Provide the (x, y) coordinate of the cell's center where the given text is located.  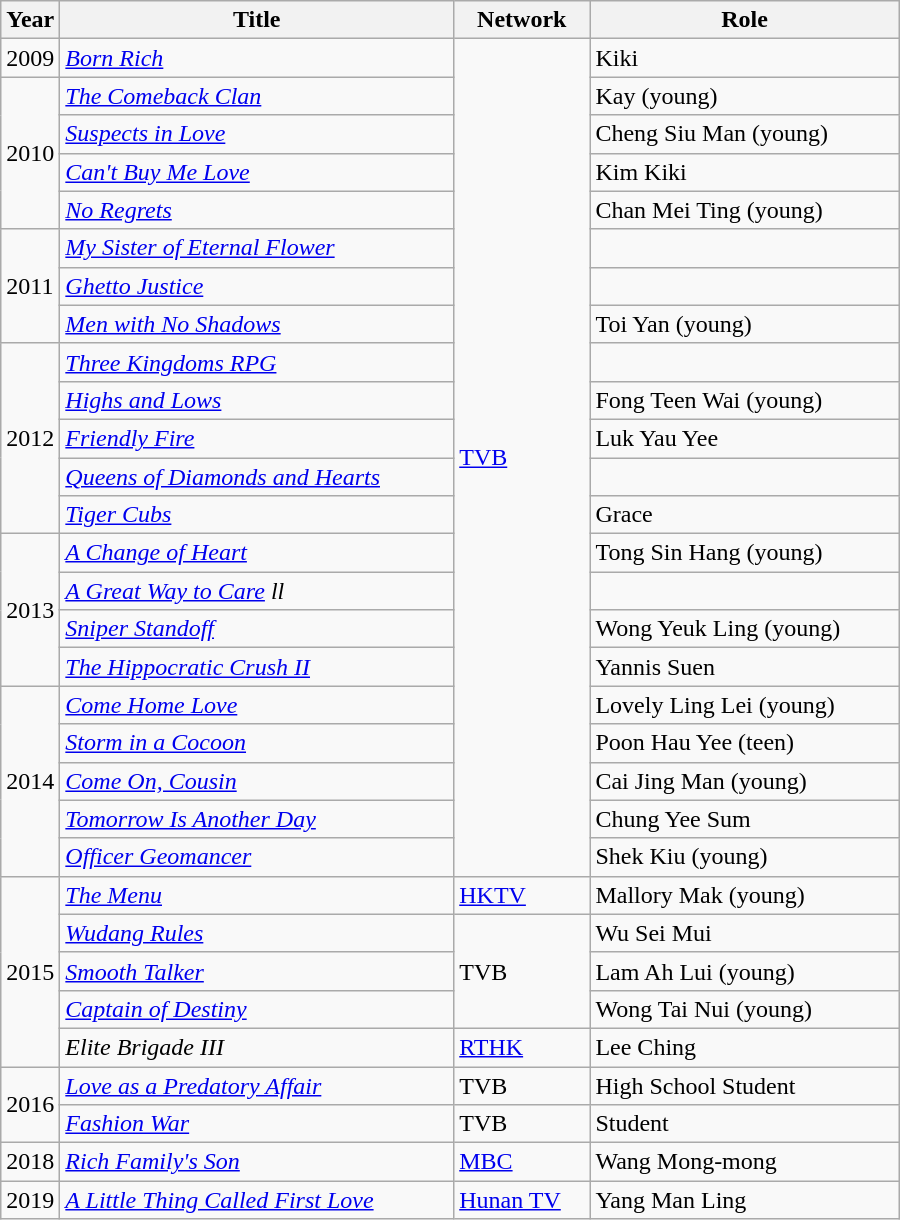
RTHK (522, 1047)
2012 (30, 438)
Kay (young) (744, 96)
Mallory Mak (young) (744, 895)
Love as a Predatory Affair (257, 1085)
Captain of Destiny (257, 1009)
No Regrets (257, 210)
2014 (30, 781)
Role (744, 20)
High School Student (744, 1085)
My Sister of Eternal Flower (257, 248)
Officer Geomancer (257, 857)
Can't Buy Me Love (257, 172)
Lam Ah Lui (young) (744, 971)
Lee Ching (744, 1047)
Wong Yeuk Ling (young) (744, 629)
Rich Family's Son (257, 1162)
Grace (744, 515)
Yannis Suen (744, 667)
HKTV (522, 895)
2010 (30, 153)
Tomorrow Is Another Day (257, 819)
Born Rich (257, 58)
Ghetto Justice (257, 286)
Come Home Love (257, 705)
Wudang Rules (257, 933)
Yang Man Ling (744, 1200)
Come On, Cousin (257, 781)
2013 (30, 610)
MBC (522, 1162)
Luk Yau Yee (744, 438)
Student (744, 1124)
Cai Jing Man (young) (744, 781)
A Change of Heart (257, 553)
Three Kingdoms RPG (257, 362)
Sniper Standoff (257, 629)
Cheng Siu Man (young) (744, 134)
Wu Sei Mui (744, 933)
2011 (30, 286)
Year (30, 20)
Title (257, 20)
Kiki (744, 58)
Hunan TV (522, 1200)
Wong Tai Nui (young) (744, 1009)
Lovely Ling Lei (young) (744, 705)
Network (522, 20)
2019 (30, 1200)
Fong Teen Wai (young) (744, 400)
2016 (30, 1104)
Friendly Fire (257, 438)
2009 (30, 58)
The Menu (257, 895)
The Hippocratic Crush II (257, 667)
The Comeback Clan (257, 96)
Fashion War (257, 1124)
Queens of Diamonds and Hearts (257, 477)
Kim Kiki (744, 172)
Chung Yee Sum (744, 819)
A Little Thing Called First Love (257, 1200)
2015 (30, 971)
Suspects in Love (257, 134)
Tong Sin Hang (young) (744, 553)
Wang Mong-mong (744, 1162)
Smooth Talker (257, 971)
Men with No Shadows (257, 324)
Elite Brigade III (257, 1047)
Tiger Cubs (257, 515)
2018 (30, 1162)
Storm in a Cocoon (257, 743)
Chan Mei Ting (young) (744, 210)
Poon Hau Yee (teen) (744, 743)
A Great Way to Care ll (257, 591)
Highs and Lows (257, 400)
Toi Yan (young) (744, 324)
Shek Kiu (young) (744, 857)
